Extract the (x, y) coordinate from the center of the cell holding the provided text.  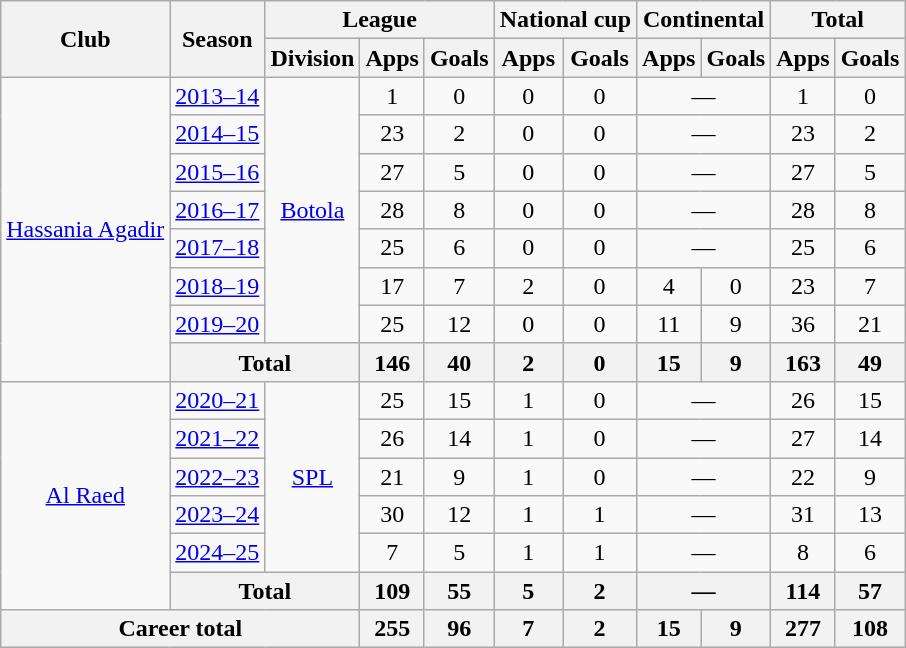
2016–17 (218, 210)
22 (803, 477)
Continental (704, 20)
55 (459, 591)
146 (392, 362)
109 (392, 591)
Botola (312, 210)
2017–18 (218, 248)
17 (392, 286)
96 (459, 629)
Career total (180, 629)
2015–16 (218, 172)
2014–15 (218, 134)
League (380, 20)
36 (803, 324)
108 (870, 629)
2024–25 (218, 553)
255 (392, 629)
2019–20 (218, 324)
Hassania Agadir (86, 229)
2023–24 (218, 515)
SPL (312, 476)
277 (803, 629)
2020–21 (218, 400)
Division (312, 58)
49 (870, 362)
114 (803, 591)
Club (86, 39)
40 (459, 362)
163 (803, 362)
30 (392, 515)
31 (803, 515)
2013–14 (218, 96)
2022–23 (218, 477)
4 (669, 286)
2021–22 (218, 438)
Season (218, 39)
National cup (565, 20)
13 (870, 515)
2018–19 (218, 286)
Al Raed (86, 495)
57 (870, 591)
11 (669, 324)
